Locate the cell with the specified text and output its (X, Y) center coordinate. 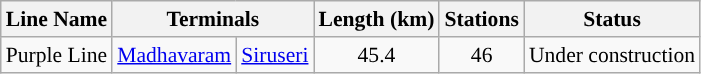
Stations (482, 19)
Terminals (212, 19)
46 (482, 55)
Line Name (56, 19)
45.4 (377, 55)
Siruseri (274, 55)
Status (612, 19)
Purple Line (56, 55)
Under construction (612, 55)
Length (km) (377, 19)
Madhavaram (174, 55)
